Detect which cell encompasses the target text, then output its (X, Y) center coordinate. 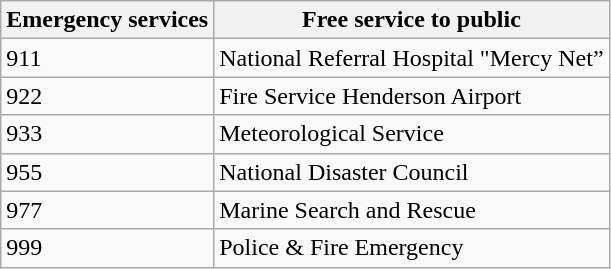
National Referral Hospital "Mercy Net” (412, 58)
Marine Search and Rescue (412, 210)
911 (108, 58)
Police & Fire Emergency (412, 248)
955 (108, 172)
933 (108, 134)
Fire Service Henderson Airport (412, 96)
National Disaster Council (412, 172)
Free service to public (412, 20)
Meteorological Service (412, 134)
977 (108, 210)
999 (108, 248)
Emergency services (108, 20)
922 (108, 96)
